Locate the cell with the specified text and output its (x, y) center coordinate. 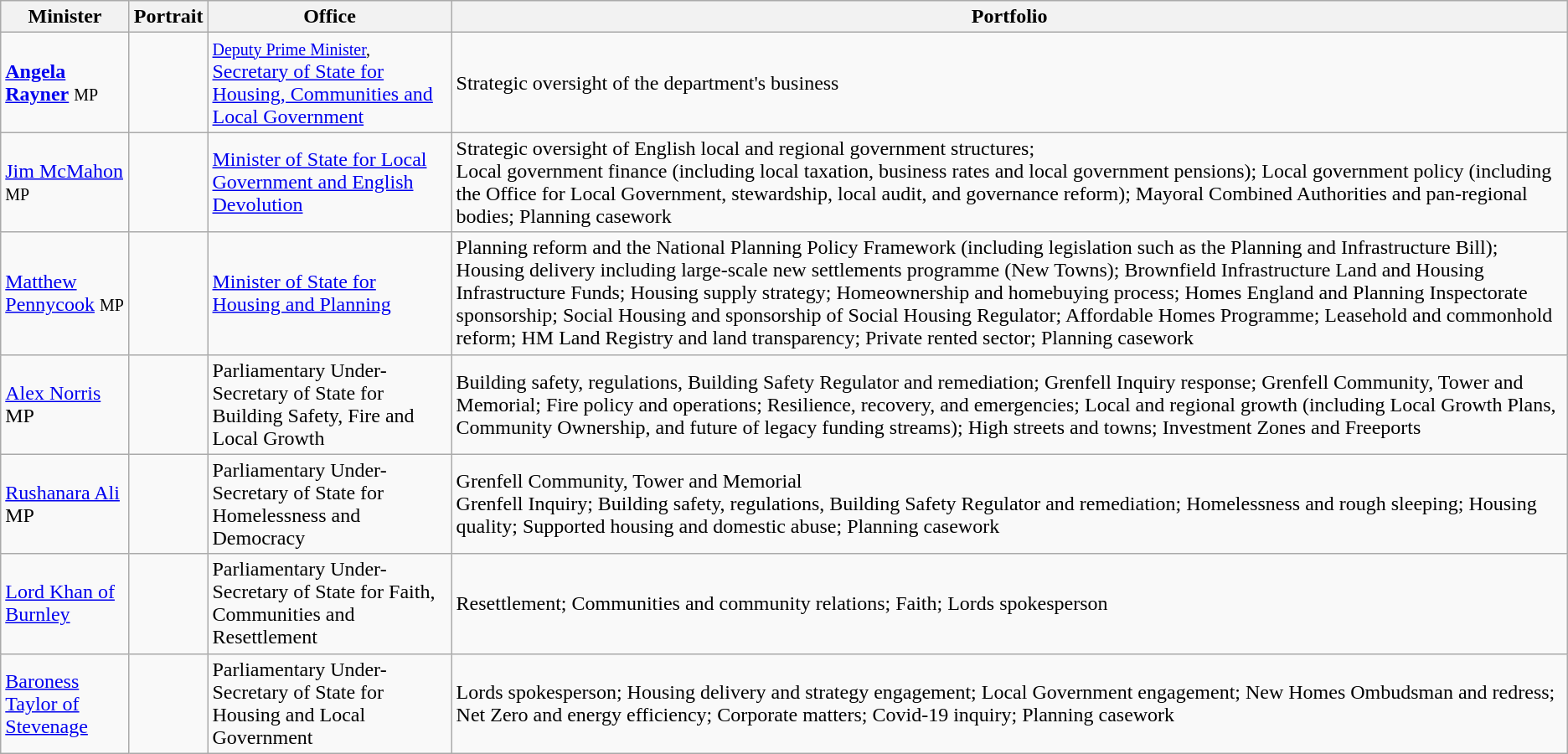
Baroness Taylor of Stevenage (65, 704)
Angela Rayner MP (65, 82)
Portfolio (1009, 17)
Deputy Prime Minister, Secretary of State for Housing, Communities and Local Government (330, 82)
Minister of State for Housing and Planning (330, 293)
Minister of State for Local Government and English Devolution (330, 183)
Matthew Pennycook MP (65, 293)
Parliamentary Under-Secretary of State for Homelessness and Democracy (330, 504)
Resettlement; Communities and community relations; Faith; Lords spokesperson (1009, 603)
Portrait (168, 17)
Rushanara Ali MP (65, 504)
Parliamentary Under-Secretary of State for Housing and Local Government (330, 704)
Alex Norris MP (65, 404)
Jim McMahon MP (65, 183)
Lord Khan of Burnley (65, 603)
Strategic oversight of the department's business (1009, 82)
Parliamentary Under-Secretary of State for Building Safety, Fire and Local Growth (330, 404)
Parliamentary Under-Secretary of State for Faith, Communities and Resettlement (330, 603)
Minister (65, 17)
Office (330, 17)
